Extract the [x, y] coordinate from the center of the cell holding the provided text.  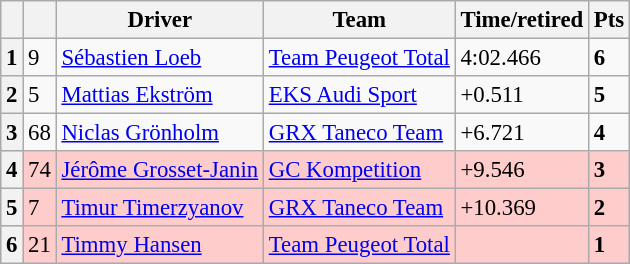
Driver [160, 20]
Timmy Hansen [160, 245]
68 [40, 133]
Mattias Ekström [160, 95]
Timur Timerzyanov [160, 208]
4:02.466 [522, 58]
Jérôme Grosset-Janin [160, 170]
21 [40, 245]
Time/retired [522, 20]
+0.511 [522, 95]
Niclas Grönholm [160, 133]
+10.369 [522, 208]
9 [40, 58]
+6.721 [522, 133]
GC Kompetition [359, 170]
74 [40, 170]
Team [359, 20]
EKS Audi Sport [359, 95]
+9.546 [522, 170]
Sébastien Loeb [160, 58]
7 [40, 208]
Pts [610, 20]
